Extract the [x, y] coordinate from the center of the cell holding the provided text.  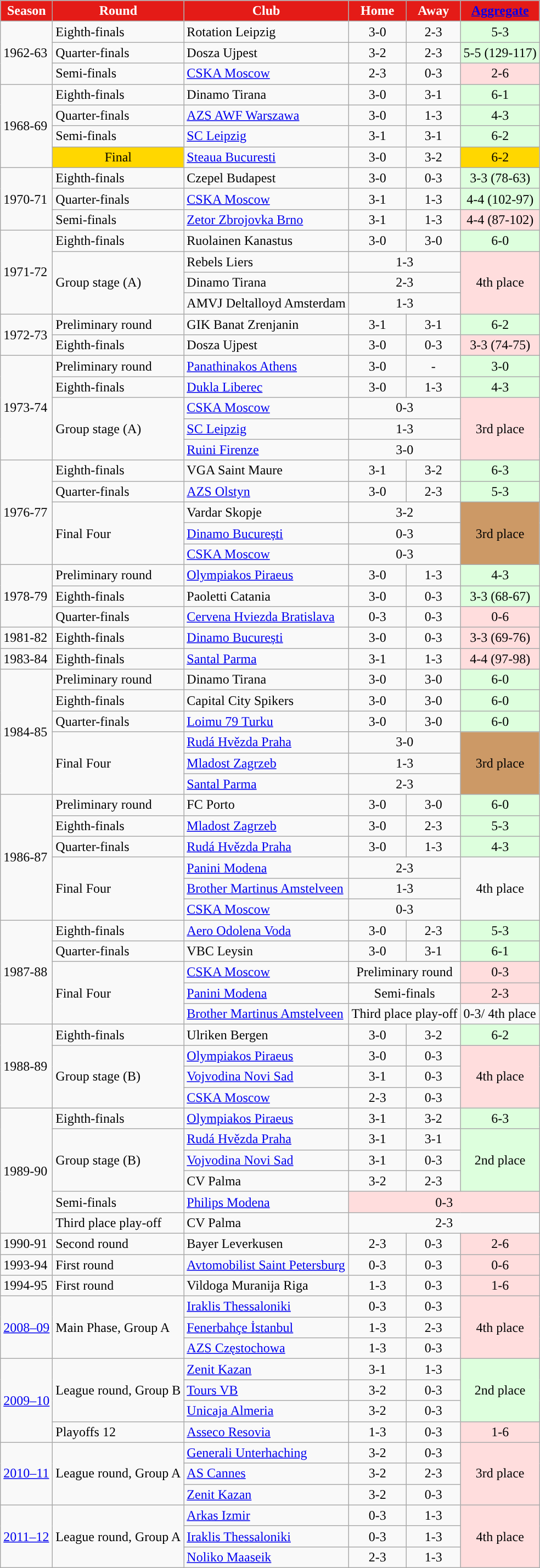
Home [378, 11]
3-3 (68-67) [500, 596]
1989-90 [26, 1171]
Tours VB [266, 1390]
Rotation Leipzig [266, 32]
1983-84 [26, 659]
1990-91 [26, 1244]
5-5 (129-117) [500, 53]
1970-71 [26, 199]
1994-95 [26, 1286]
1988-89 [26, 1066]
AMVJ Deltalloyd Amsterdam [266, 304]
- [434, 366]
4-4 (87-102) [500, 220]
League round, Group B [119, 1390]
Paoletti Catania [266, 596]
Playoffs 12 [119, 1432]
2011–12 [26, 1536]
Avtomobilist Saint Petersburg [266, 1264]
Czepel Budapest [266, 178]
Bayer Leverkusen [266, 1244]
1971-72 [26, 272]
Away [434, 11]
Ruolainen Kanastus [266, 240]
Season [26, 11]
Aero Odolena Voda [266, 931]
Panathinakos Athens [266, 366]
Final [119, 157]
Round [119, 11]
Second round [119, 1244]
1987-88 [26, 972]
GIK Banat Zrenjanin [266, 324]
AZS AWF Warszawa [266, 115]
VBC Leysin [266, 951]
2008–09 [26, 1328]
Club [266, 11]
Fenerbahçe İstanbul [266, 1328]
4-4 (97-98) [500, 659]
AZS Olstyn [266, 491]
Unicaja Almeria [266, 1411]
2010–11 [26, 1474]
Loimu 79 Turku [266, 721]
1973-74 [26, 408]
Ulriken Bergen [266, 1035]
1962-63 [26, 53]
Philips Modena [266, 1202]
1981-82 [26, 638]
Generali Unterhaching [266, 1453]
1972-73 [26, 335]
Arkas Izmir [266, 1515]
Vardar Skopje [266, 512]
2009–10 [26, 1401]
Noliko Maaseik [266, 1557]
VGA Saint Maure [266, 471]
Zetor Zbrojovka Brno [266, 220]
0-3/ 4th place [500, 1014]
3-3 (69-76) [500, 638]
1986-87 [26, 857]
Ruini Firenze [266, 450]
Cervena Hviezda Bratislava [266, 617]
FC Porto [266, 805]
1968-69 [26, 126]
3-3 (78-63) [500, 178]
1978-79 [26, 596]
AS Cannes [266, 1474]
Rebels Liers [266, 262]
Dukla Liberec [266, 387]
1993-94 [26, 1264]
Main Phase, Group A [119, 1328]
Aggregate [500, 11]
Asseco Resovia [266, 1432]
3-3 (74-75) [500, 345]
1976-77 [26, 512]
Steaua Bucuresti [266, 157]
Capital City Spikers [266, 701]
AZS Częstochowa [266, 1348]
4-4 (102-97) [500, 199]
Vildoga Muranija Riga [266, 1286]
1984-85 [26, 732]
